Return [x, y] of the center of cell containing provided text 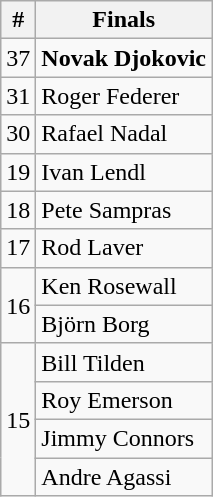
Bill Tilden [124, 362]
# [18, 20]
Novak Djokovic [124, 58]
17 [18, 248]
30 [18, 134]
Andre Agassi [124, 477]
31 [18, 96]
19 [18, 172]
Roy Emerson [124, 400]
Ken Rosewall [124, 286]
Finals [124, 20]
Roger Federer [124, 96]
18 [18, 210]
Pete Sampras [124, 210]
Rafael Nadal [124, 134]
Ivan Lendl [124, 172]
37 [18, 58]
Rod Laver [124, 248]
16 [18, 305]
Jimmy Connors [124, 438]
15 [18, 419]
Björn Borg [124, 324]
